Provide the [X, Y] coordinate of the cell's center where the given text is located.  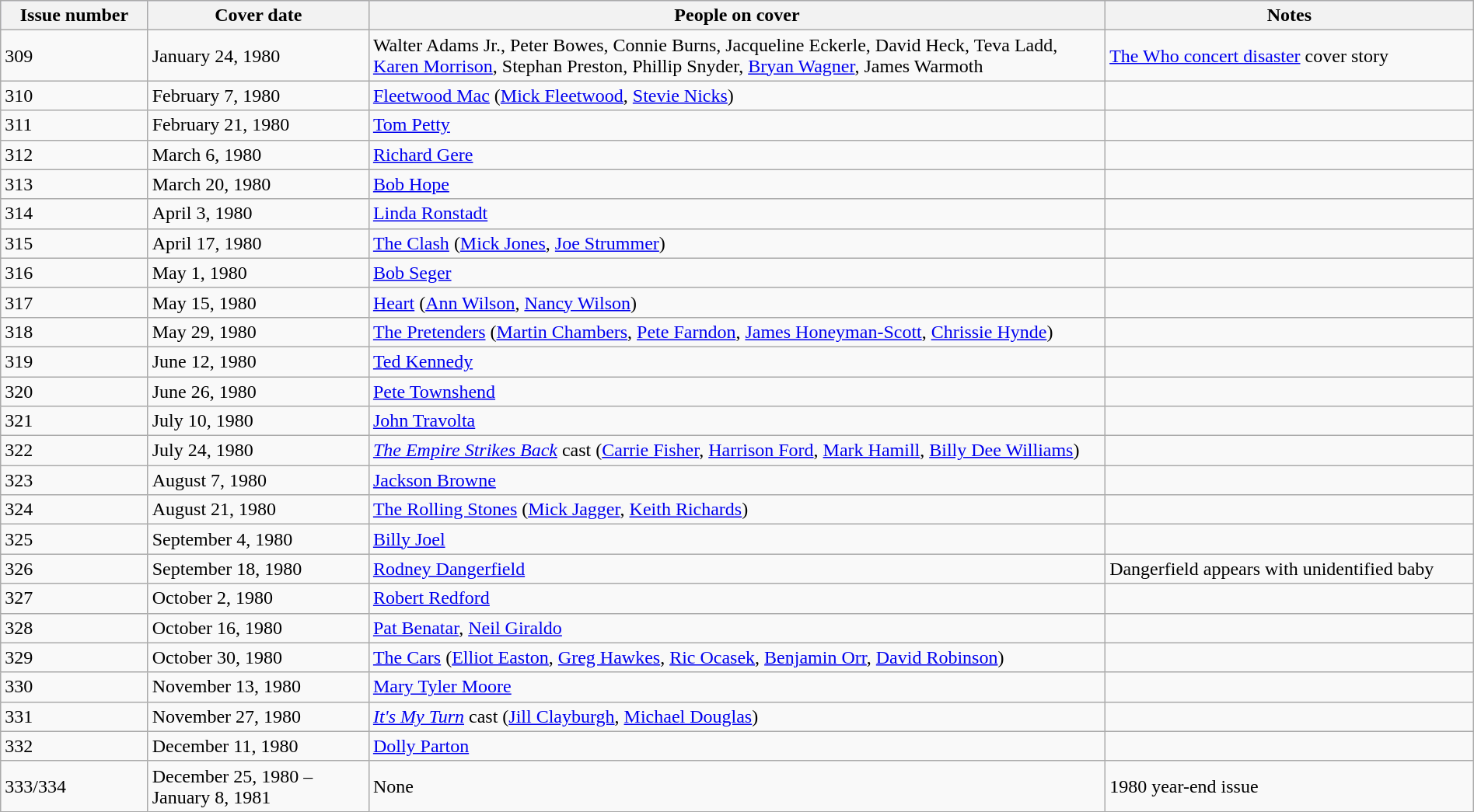
December 25, 1980 – January 8, 1981 [258, 786]
Mary Tyler Moore [737, 687]
Rodney Dangerfield [737, 569]
Cover date [258, 16]
August 7, 1980 [258, 480]
The Rolling Stones (Mick Jagger, Keith Richards) [737, 510]
May 15, 1980 [258, 302]
November 13, 1980 [258, 687]
The Cars (Elliot Easton, Greg Hawkes, Ric Ocasek, Benjamin Orr, David Robinson) [737, 657]
Fleetwood Mac (Mick Fleetwood, Stevie Nicks) [737, 96]
June 26, 1980 [258, 391]
333/334 [75, 786]
Ted Kennedy [737, 361]
March 6, 1980 [258, 155]
Issue number [75, 16]
Dangerfield appears with unidentified baby [1290, 569]
317 [75, 302]
Jackson Browne [737, 480]
310 [75, 96]
March 20, 1980 [258, 184]
Pete Townshend [737, 391]
328 [75, 628]
Heart (Ann Wilson, Nancy Wilson) [737, 302]
September 18, 1980 [258, 569]
February 7, 1980 [258, 96]
316 [75, 273]
It's My Turn cast (Jill Clayburgh, Michael Douglas) [737, 716]
309 [75, 56]
Dolly Parton [737, 746]
October 30, 1980 [258, 657]
Tom Petty [737, 125]
332 [75, 746]
313 [75, 184]
People on cover [737, 16]
323 [75, 480]
324 [75, 510]
330 [75, 687]
318 [75, 332]
July 10, 1980 [258, 421]
June 12, 1980 [258, 361]
None [737, 786]
314 [75, 214]
November 27, 1980 [258, 716]
327 [75, 598]
April 17, 1980 [258, 243]
Notes [1290, 16]
February 21, 1980 [258, 125]
1980 year-end issue [1290, 786]
Bob Seger [737, 273]
John Travolta [737, 421]
326 [75, 569]
312 [75, 155]
January 24, 1980 [258, 56]
Billy Joel [737, 539]
The Who concert disaster cover story [1290, 56]
329 [75, 657]
Richard Gere [737, 155]
319 [75, 361]
Linda Ronstadt [737, 214]
October 2, 1980 [258, 598]
325 [75, 539]
The Empire Strikes Back cast (Carrie Fisher, Harrison Ford, Mark Hamill, Billy Dee Williams) [737, 451]
September 4, 1980 [258, 539]
315 [75, 243]
321 [75, 421]
July 24, 1980 [258, 451]
Bob Hope [737, 184]
The Pretenders (Martin Chambers, Pete Farndon, James Honeyman-Scott, Chrissie Hynde) [737, 332]
The Clash (Mick Jones, Joe Strummer) [737, 243]
April 3, 1980 [258, 214]
Pat Benatar, Neil Giraldo [737, 628]
322 [75, 451]
May 1, 1980 [258, 273]
December 11, 1980 [258, 746]
320 [75, 391]
331 [75, 716]
August 21, 1980 [258, 510]
311 [75, 125]
October 16, 1980 [258, 628]
May 29, 1980 [258, 332]
Robert Redford [737, 598]
